Extract the [x, y] coordinate from the center of the cell holding the provided text.  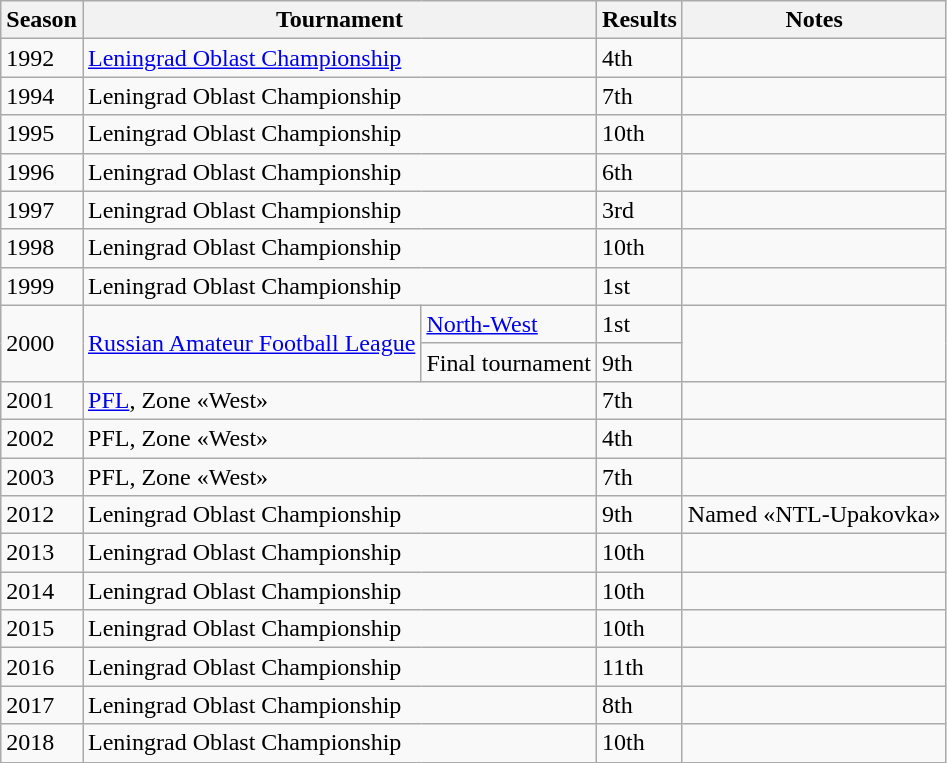
2001 [42, 400]
1997 [42, 210]
2012 [42, 515]
Season [42, 20]
3rd [640, 210]
2013 [42, 553]
1994 [42, 96]
2018 [42, 743]
1995 [42, 134]
Final tournament [509, 362]
2014 [42, 591]
2017 [42, 705]
8th [640, 705]
6th [640, 172]
11th [640, 667]
Notes [814, 20]
2002 [42, 438]
2016 [42, 667]
1998 [42, 248]
1999 [42, 286]
Results [640, 20]
Tournament [339, 20]
1996 [42, 172]
2015 [42, 629]
2000 [42, 343]
2003 [42, 477]
1992 [42, 58]
Named «NTL-Upakovka» [814, 515]
North-West [509, 324]
Russian Amateur Football League [251, 343]
